From the cell containing the given text, extract its center point as [x, y] coordinate. 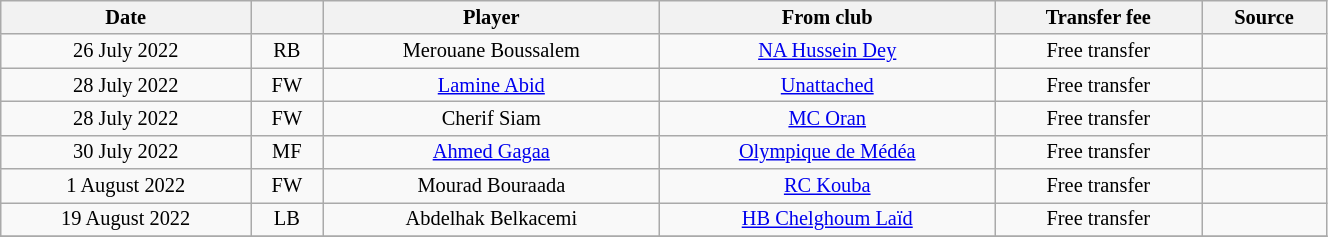
Ahmed Gagaa [491, 152]
Lamine Abid [491, 85]
Olympique de Médéa [828, 152]
RC Kouba [828, 186]
Merouane Boussalem [491, 51]
Player [491, 17]
1 August 2022 [126, 186]
NA Hussein Dey [828, 51]
Cherif Siam [491, 118]
MC Oran [828, 118]
Source [1264, 17]
Mourad Bouraada [491, 186]
From club [828, 17]
Abdelhak Belkacemi [491, 219]
HB Chelghoum Laïd [828, 219]
Date [126, 17]
30 July 2022 [126, 152]
19 August 2022 [126, 219]
LB [287, 219]
RB [287, 51]
Transfer fee [1098, 17]
26 July 2022 [126, 51]
MF [287, 152]
Unattached [828, 85]
